Capture the cell that displays the provided text and extract its [X, Y] central coordinate. 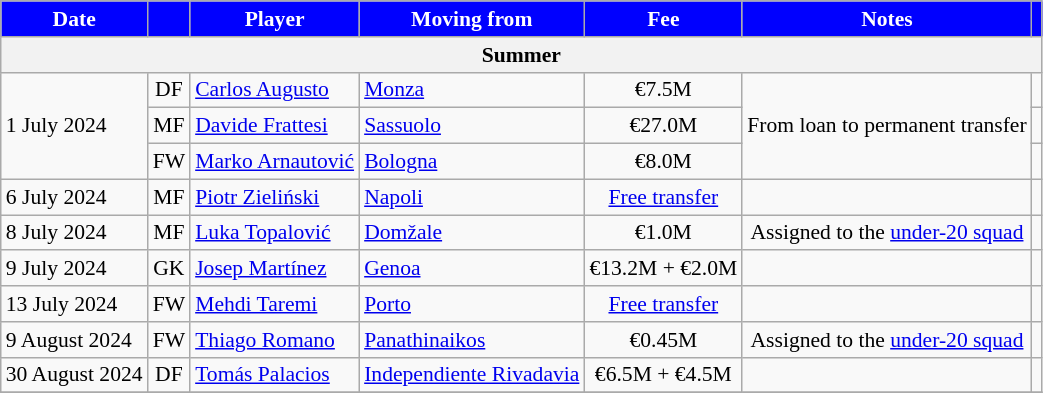
€13.2M + €2.0M [663, 269]
Porto [472, 304]
Panathinaikos [472, 340]
Date [74, 19]
From loan to permanent transfer [886, 126]
1 July 2024 [74, 126]
30 August 2024 [74, 375]
Carlos Augusto [274, 90]
Sassuolo [472, 126]
Moving from [472, 19]
Player [274, 19]
€27.0M [663, 126]
9 August 2024 [74, 340]
€0.45M [663, 340]
€6.5M + €4.5M [663, 375]
€1.0M [663, 233]
9 July 2024 [74, 269]
Piotr Zieliński [274, 197]
Mehdi Taremi [274, 304]
Josep Martínez [274, 269]
6 July 2024 [74, 197]
Independiente Rivadavia [472, 375]
Davide Frattesi [274, 126]
Monza [472, 90]
Notes [886, 19]
Domžale [472, 233]
Napoli [472, 197]
Fee [663, 19]
13 July 2024 [74, 304]
8 July 2024 [74, 233]
Marko Arnautović [274, 162]
€7.5M [663, 90]
Genoa [472, 269]
Summer [522, 55]
Bologna [472, 162]
Tomás Palacios [274, 375]
Thiago Romano [274, 340]
GK [170, 269]
€8.0M [663, 162]
Luka Topalović [274, 233]
